Provide the [x, y] coordinate of the cell's center where the given text is located.  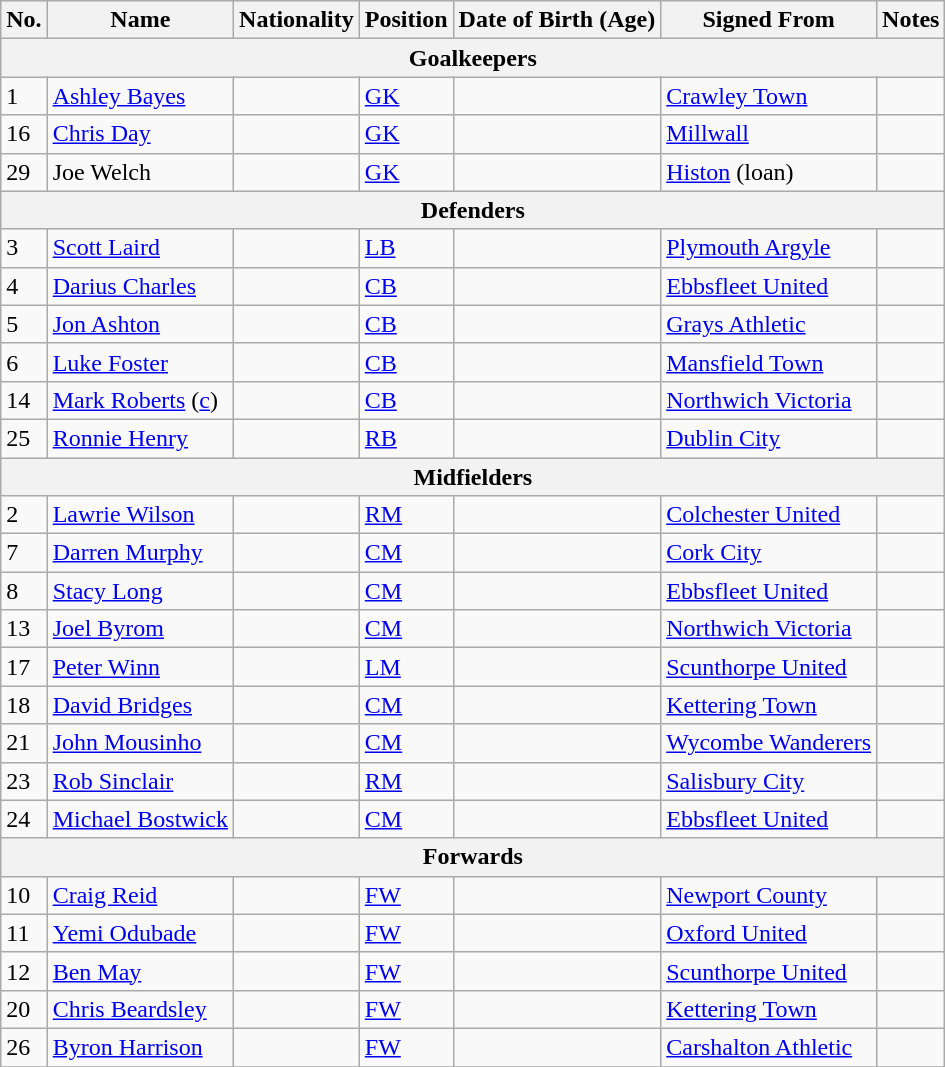
Lawrie Wilson [140, 515]
Darius Charles [140, 286]
Signed From [769, 20]
Darren Murphy [140, 553]
12 [24, 971]
3 [24, 248]
Joel Byrom [140, 629]
Cork City [769, 553]
Chris Beardsley [140, 1009]
Michael Bostwick [140, 819]
Midfielders [473, 477]
5 [24, 324]
Luke Foster [140, 362]
Ashley Bayes [140, 96]
11 [24, 933]
Grays Athletic [769, 324]
RB [406, 438]
20 [24, 1009]
Peter Winn [140, 667]
25 [24, 438]
Chris Day [140, 134]
Goalkeepers [473, 58]
No. [24, 20]
10 [24, 895]
Nationality [297, 20]
Stacy Long [140, 591]
Newport County [769, 895]
Ben May [140, 971]
David Bridges [140, 705]
Histon (loan) [769, 172]
LB [406, 248]
26 [24, 1047]
Carshalton Athletic [769, 1047]
Dublin City [769, 438]
Notes [911, 20]
John Mousinho [140, 743]
8 [24, 591]
Millwall [769, 134]
Byron Harrison [140, 1047]
Mansfield Town [769, 362]
29 [24, 172]
Scott Laird [140, 248]
Colchester United [769, 515]
24 [24, 819]
Ronnie Henry [140, 438]
Mark Roberts (c) [140, 400]
Plymouth Argyle [769, 248]
14 [24, 400]
Salisbury City [769, 781]
13 [24, 629]
7 [24, 553]
1 [24, 96]
2 [24, 515]
Defenders [473, 210]
Date of Birth (Age) [557, 20]
Oxford United [769, 933]
17 [24, 667]
16 [24, 134]
Craig Reid [140, 895]
Crawley Town [769, 96]
Wycombe Wanderers [769, 743]
21 [24, 743]
LM [406, 667]
18 [24, 705]
Joe Welch [140, 172]
Forwards [473, 857]
23 [24, 781]
Name [140, 20]
Jon Ashton [140, 324]
4 [24, 286]
Position [406, 20]
Yemi Odubade [140, 933]
Rob Sinclair [140, 781]
6 [24, 362]
